For the text-containing cell, return its midpoint in [x, y] coordinate format. 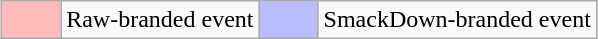
Raw-branded event [160, 20]
SmackDown-branded event [457, 20]
